Provide the (x, y) coordinate of the cell's center where the given text is located.  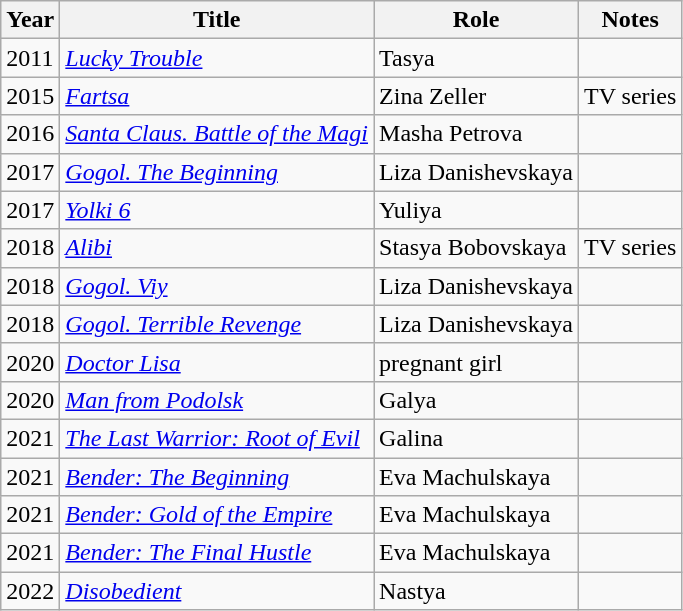
2016 (30, 134)
Bender: The Beginning (217, 477)
Doctor Lisa (217, 362)
Gogol. The Beginning (217, 172)
Bender: Gold of the Empire (217, 515)
Year (30, 20)
2022 (30, 591)
Alibi (217, 248)
Zina Zeller (476, 96)
Notes (630, 20)
Fartsa (217, 96)
Galya (476, 400)
Bender: The Final Hustle (217, 553)
Stasya Bobovskaya (476, 248)
Yolki 6 (217, 210)
Lucky Trouble (217, 58)
Man from Podolsk (217, 400)
Masha Petrova (476, 134)
Disobedient (217, 591)
Gogol. Terrible Revenge (217, 324)
Santa Claus. Battle of the Magi (217, 134)
Gogol. Viy (217, 286)
Title (217, 20)
Nastya (476, 591)
The Last Warrior: Root of Evil (217, 438)
pregnant girl (476, 362)
2015 (30, 96)
Yuliya (476, 210)
Tasya (476, 58)
2011 (30, 58)
Role (476, 20)
Galina (476, 438)
